Find where the given text appears and provide that cell's center as (x, y) coordinate. 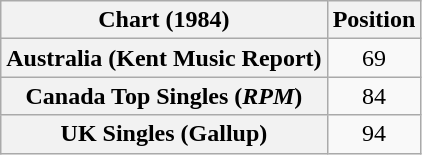
UK Singles (Gallup) (164, 134)
Australia (Kent Music Report) (164, 58)
69 (374, 58)
Chart (1984) (164, 20)
84 (374, 96)
94 (374, 134)
Position (374, 20)
Canada Top Singles (RPM) (164, 96)
